From the cell containing the given text, extract its center point as (x, y) coordinate. 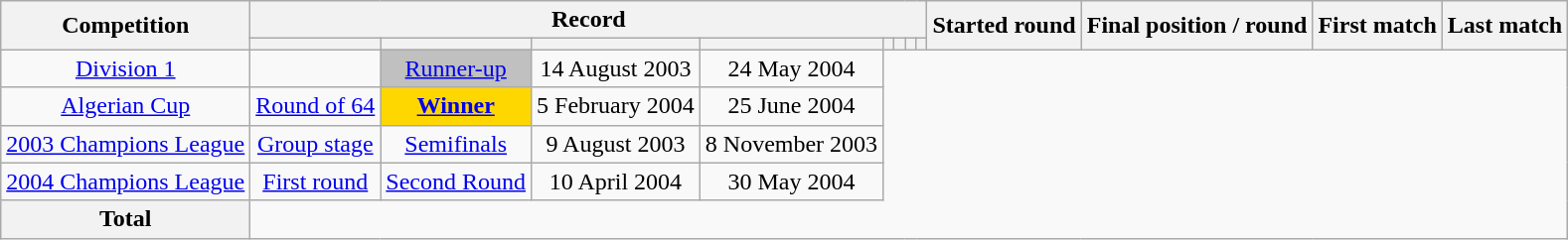
Division 1 (125, 68)
10 April 2004 (616, 181)
Total (125, 219)
2004 Champions League (125, 181)
9 August 2003 (616, 144)
Algerian Cup (125, 106)
2003 Champions League (125, 144)
First match (1377, 26)
Competition (125, 26)
5 February 2004 (616, 106)
Runner-up (456, 68)
Started round (1004, 26)
Group stage (316, 144)
30 May 2004 (791, 181)
24 May 2004 (791, 68)
Round of 64 (316, 106)
14 August 2003 (616, 68)
8 November 2003 (791, 144)
Semifinals (456, 144)
Second Round (456, 181)
Last match (1504, 26)
First round (316, 181)
25 June 2004 (791, 106)
Record (588, 20)
Winner (456, 106)
Final position / round (1196, 26)
